Identify which cell holds the provided text, then report its [x, y] central coordinate. 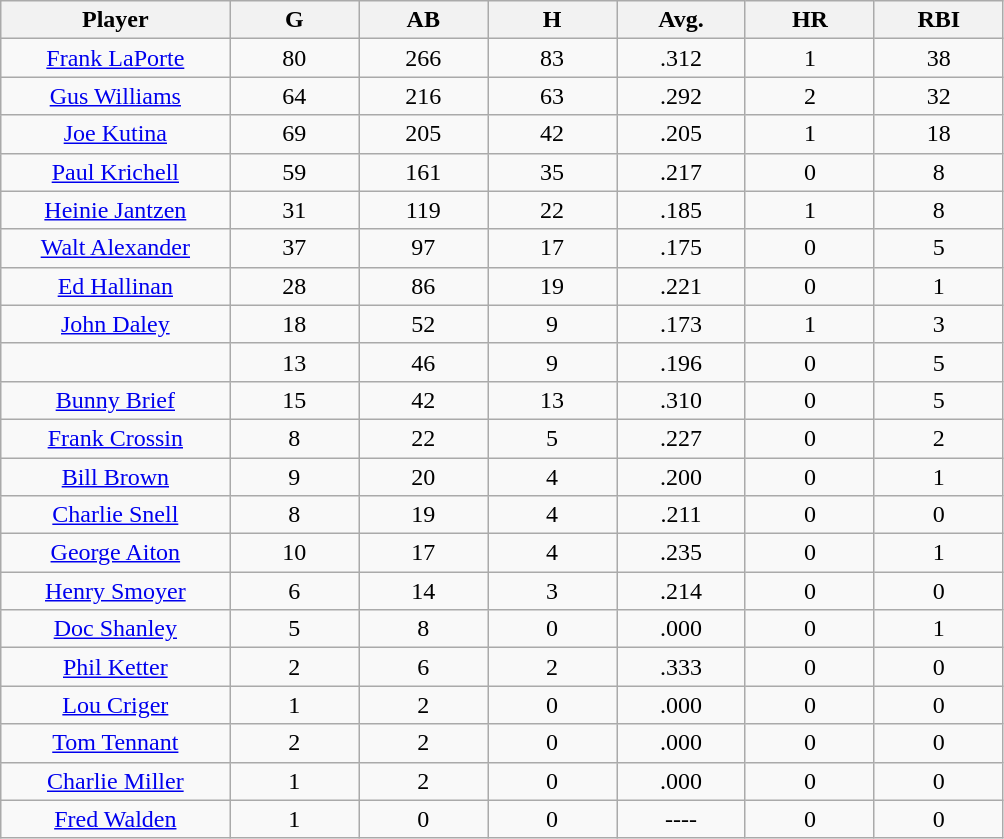
97 [424, 248]
31 [294, 210]
.175 [682, 248]
.173 [682, 324]
Gus Williams [116, 96]
.221 [682, 286]
.200 [682, 477]
64 [294, 96]
Lou Criger [116, 705]
Phil Ketter [116, 667]
HR [810, 20]
216 [424, 96]
.333 [682, 667]
59 [294, 172]
RBI [938, 20]
Frank LaPorte [116, 58]
.196 [682, 362]
.235 [682, 553]
80 [294, 58]
Bill Brown [116, 477]
15 [294, 400]
205 [424, 134]
38 [938, 58]
Avg. [682, 20]
83 [552, 58]
Joe Kutina [116, 134]
Ed Hallinan [116, 286]
69 [294, 134]
52 [424, 324]
32 [938, 96]
Henry Smoyer [116, 591]
.312 [682, 58]
Heinie Jantzen [116, 210]
Frank Crossin [116, 438]
---- [682, 819]
Charlie Snell [116, 515]
161 [424, 172]
Tom Tennant [116, 743]
H [552, 20]
20 [424, 477]
Fred Walden [116, 819]
Charlie Miller [116, 781]
John Daley [116, 324]
.185 [682, 210]
14 [424, 591]
.205 [682, 134]
119 [424, 210]
10 [294, 553]
46 [424, 362]
.214 [682, 591]
28 [294, 286]
G [294, 20]
.211 [682, 515]
Player [116, 20]
35 [552, 172]
.227 [682, 438]
.292 [682, 96]
AB [424, 20]
37 [294, 248]
Paul Krichell [116, 172]
Bunny Brief [116, 400]
.310 [682, 400]
63 [552, 96]
.217 [682, 172]
George Aiton [116, 553]
266 [424, 58]
86 [424, 286]
Walt Alexander [116, 248]
Doc Shanley [116, 629]
